Return (x, y) of the center of cell containing provided text 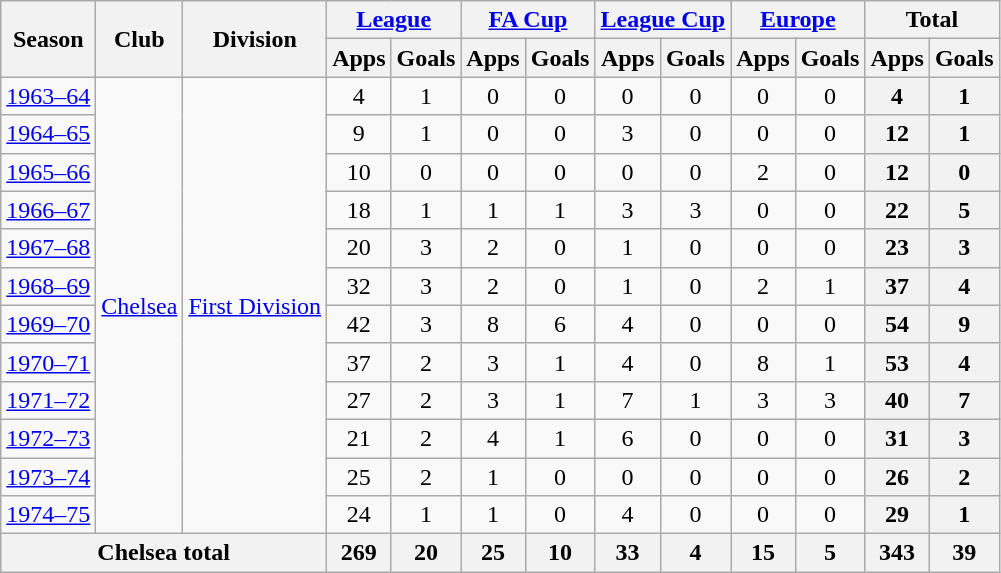
15 (763, 553)
1974–75 (48, 515)
Europe (798, 20)
Total (932, 20)
1968–69 (48, 286)
1966–67 (48, 210)
1972–73 (48, 438)
18 (359, 210)
1970–71 (48, 362)
1971–72 (48, 400)
1964–65 (48, 134)
54 (897, 324)
Club (140, 39)
1969–70 (48, 324)
1967–68 (48, 248)
33 (628, 553)
1973–74 (48, 477)
22 (897, 210)
32 (359, 286)
Division (255, 39)
31 (897, 438)
27 (359, 400)
21 (359, 438)
24 (359, 515)
Chelsea (140, 306)
269 (359, 553)
40 (897, 400)
FA Cup (528, 20)
Season (48, 39)
First Division (255, 306)
29 (897, 515)
1965–66 (48, 172)
League (394, 20)
Chelsea total (164, 553)
23 (897, 248)
343 (897, 553)
League Cup (663, 20)
42 (359, 324)
1963–64 (48, 96)
39 (964, 553)
53 (897, 362)
26 (897, 477)
